Extract the (X, Y) coordinate from the center of the cell holding the provided text.  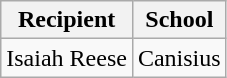
School (179, 20)
Recipient (67, 20)
Canisius (179, 58)
Isaiah Reese (67, 58)
